Search for the cell housing the specified text and yield its (x, y) center coordinate. 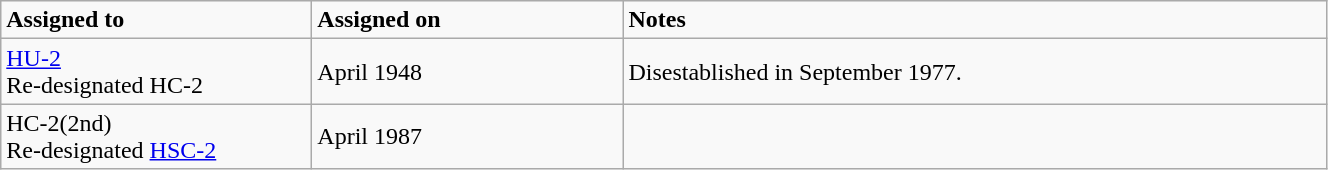
Disestablished in September 1977. (975, 72)
Notes (975, 20)
HC-2(2nd)Re-designated HSC-2 (156, 136)
April 1948 (468, 72)
HU-2Re-designated HC-2 (156, 72)
April 1987 (468, 136)
Assigned to (156, 20)
Assigned on (468, 20)
